Pinpoint the cell where the given text exists, returning its (x, y) midpoint coordinate. 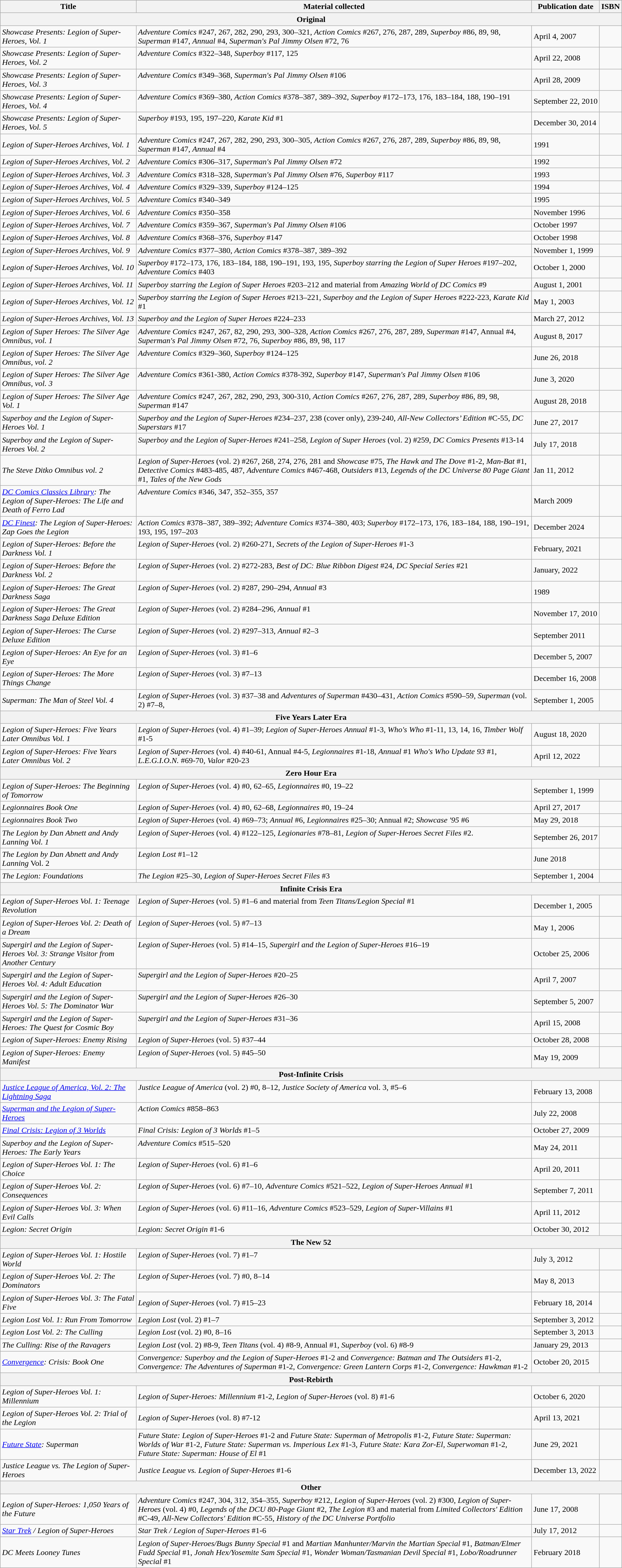
September 1, 1999 (566, 790)
April 27, 2017 (566, 807)
Final Crisis: Legion of 3 Worlds (68, 1130)
Legion of Super Heroes: The Silver Age Omnibus, vol. 1 (68, 336)
Superman: The Man of Steel Vol. 4 (68, 700)
October 28, 2008 (566, 1040)
Adventure Comics #247, 267, 282, 290, 293, 300-310, Action Comics #267, 276, 287, 289, Superboy #86, 89, 98, Superman #147 (334, 401)
Infinite Crisis Era (311, 889)
1991 (566, 144)
Legion of Super-Heroes Archives, Vol. 2 (68, 162)
Legion of Super-Heroes: Before the Darkness Vol. 2 (68, 571)
July 17, 2012 (566, 1531)
The Legion: Foundations (68, 876)
May 24, 2011 (566, 1147)
Legion of Super-Heroes: The Curse Deluxe Edition (68, 635)
September 3, 2013 (566, 1332)
Showcase Presents: Legion of Super-Heroes, Vol. 3 (68, 80)
December 2024 (566, 527)
Legion Lost (vol. 2) #0, 8–16 (334, 1332)
Showcase Presents: Legion of Super-Heroes, Vol. 5 (68, 123)
Superboy starring the Legion of Super Heroes #213–221, Superboy and the Legion of Super Heroes #222-223, Karate Kid #1 (334, 302)
March 2009 (566, 501)
Adventure Comics #346, 347, 352–355, 357 (334, 501)
April 28, 2009 (566, 80)
Legion of Super-Heroes: 1,050 Years of the Future (68, 1509)
Legion: Secret Origin (68, 1230)
Legionnaires Book Two (68, 820)
Supergirl and the Legion of Super-Heroes Vol. 3: Strange Visitor from Another Century (68, 954)
Legion of Super-Heroes Archives, Vol. 7 (68, 225)
January 29, 2013 (566, 1345)
Legion of Super-Heroes (vol. 4) #1–39; Legion of Super-Heroes Annual #1-3, Who's Who #1-11, 13, 14, 16, Timber Wolf #1-5 (334, 734)
Legion of Super-Heroes Vol. 2: Death of a Dream (68, 928)
Legion Lost #1–12 (334, 859)
Legion of Super-Heroes Vol. 2: Trial of the Legion (68, 1418)
Adventure Comics #318–328, Superman's Pal Jimmy Olsen #76, Superboy #117 (334, 174)
Legion of Super-Heroes: The Great Darkness Saga Deluxe Edition (68, 614)
Legion of Super-Heroes (vol. 5) #14–15, Supergirl and the Legion of Super-Heroes #16–19 (334, 954)
Legion of Super-Heroes: Five Years Later Omnibus Vol. 1 (68, 734)
Legion of Super-Heroes (vol. 8) #7-12 (334, 1418)
Justice League of America (vol. 2) #0, 8–12, Justice Society of America vol. 3, #5–6 (334, 1091)
Legion of Super-Heroes (vol. 3) #7–13 (334, 678)
Legion of Super-Heroes (vol. 6) #11–16, Adventure Comics #523–529, Legion of Super-Villains #1 (334, 1212)
Legion of Super-Heroes (vol. 2) #297–313, Annual #2–3 (334, 635)
October 25, 2006 (566, 954)
Superboy starring the Legion of Super Heroes #203–212 and material from Amazing World of DC Comics #9 (334, 285)
October 6, 2020 (566, 1396)
February 13, 2008 (566, 1091)
Legion of Super-Heroes Archives, Vol. 12 (68, 302)
December 30, 2014 (566, 123)
Legion of Super-Heroes: Millennium #1-2, Legion of Super-Heroes (vol. 8) #1-6 (334, 1396)
Supergirl and the Legion of Super-Heroes #31–36 (334, 1023)
Superboy and the Legion of Super-Heroes: The Early Years (68, 1147)
Legion of Super-Heroes Archives, Vol. 1 (68, 144)
Legion of Super-Heroes: Enemy Rising (68, 1040)
Legion of Super-Heroes (vol. 3) #37–38 and Adventures of Superman #430–431, Action Comics #590–59, Superman (vol. 2) #7–8, (334, 700)
The Legion by Dan Abnett and Andy Lanning Vol. 2 (68, 859)
Legion of Super-Heroes Vol. 3: When Evil Calls (68, 1212)
May 8, 2013 (566, 1281)
January, 2022 (566, 571)
April 11, 2012 (566, 1212)
Legion of Super-Heroes (vol. 2) #260-271, Secrets of the Legion of Super-Heroes #1-3 (334, 549)
March 27, 2012 (566, 319)
Adventure Comics #329–360, Superboy #124–125 (334, 358)
Legion of Super-Heroes Archives, Vol. 9 (68, 250)
October 1997 (566, 225)
November 1996 (566, 212)
Legion of Super-Heroes (vol. 4) #0, 62–68, Legionnaires #0, 19–24 (334, 807)
Legion of Super-Heroes (vol. 2) #284–296, Annual #1 (334, 614)
October 1998 (566, 238)
Publication date (566, 7)
The Legion #25–30, Legion of Super-Heroes Secret Files #3 (334, 876)
1993 (566, 174)
Adventure Comics #368–376, Superboy #147 (334, 238)
Legion of Super-Heroes Vol. 3: The Fatal Five (68, 1303)
April 12, 2022 (566, 756)
Supergirl and the Legion of Super-Heroes Vol. 4: Adult Education (68, 980)
April 13, 2021 (566, 1418)
February, 2021 (566, 549)
Justice League vs. The Legion of Super-Heroes (68, 1470)
September 1, 2004 (566, 876)
Adventure Comics #350–358 (334, 212)
Adventure Comics #247, 267, 282, 290, 293, 300–305, Action Comics #267, 276, 287, 289, Superboy #86, 89, 98, Superman #147, Annual #4 (334, 144)
June 29, 2021 (566, 1444)
Legion: Secret Origin #1-6 (334, 1230)
April 20, 2011 (566, 1169)
Adventure Comics #340–349 (334, 199)
September 1, 2005 (566, 700)
Adventure Comics #359–367, Superman's Pal Jimmy Olsen #106 (334, 225)
Superboy and the Legion of Super-Heroes Vol. 1 (68, 422)
The New 52 (311, 1242)
June 2018 (566, 859)
October 27, 2009 (566, 1130)
Legion of Super Heroes: The Silver Age Omnibus, vol. 3 (68, 379)
Adventure Comics #306–317, Superman's Pal Jimmy Olsen #72 (334, 162)
June 3, 2020 (566, 379)
Star Trek / Legion of Super-Heroes (68, 1531)
Legion of Super-Heroes: An Eye for an Eye (68, 657)
August 28, 2018 (566, 401)
September 5, 2007 (566, 1001)
August 1, 2001 (566, 285)
Superboy and the Legion of Super-Heroes #234–237, 238 (cover only), 239-240, All-New Collectors’ Edition #C-55, DC Superstars #17 (334, 422)
May 1, 2003 (566, 302)
Superboy #172–173, 176, 183–184, 188, 190–191, 193, 195, Superboy starring the Legion of Super Heroes #197–202, Adventure Comics #403 (334, 267)
Superboy #193, 195, 197–220, Karate Kid #1 (334, 123)
September 22, 2010 (566, 101)
February 2018 (566, 1552)
April 15, 2008 (566, 1023)
Legion of Super-Heroes (vol. 5) #7–13 (334, 928)
Superboy and the Legion of Super-Heroes Vol. 2 (68, 444)
Supergirl and the Legion of Super-Heroes: The Quest for Cosmic Boy (68, 1023)
Legion Lost Vol. 2: The Culling (68, 1332)
Legion of Super-Heroes (vol. 3) #1–6 (334, 657)
Legion of Super-Heroes Archives, Vol. 3 (68, 174)
Justice League vs. Legion of Super-Heroes #1-6 (334, 1470)
1992 (566, 162)
December 1, 2005 (566, 906)
February 18, 2014 (566, 1303)
Legionnaires Book One (68, 807)
Adventure Comics #349–368, Superman's Pal Jimmy Olsen #106 (334, 80)
Legion of Super-Heroes (vol. 4) #122–125, Legionaries #78–81, Legion of Super-Heroes Secret Files #2. (334, 837)
1995 (566, 199)
Post-Infinite Crisis (311, 1074)
Original (311, 19)
Adventure Comics #361-380, Action Comics #378-392, Superboy #147, Superman's Pal Jimmy Olsen #106 (334, 379)
DC Meets Looney Tunes (68, 1552)
May 29, 2018 (566, 820)
Legion of Super-Heroes: The Great Darkness Saga (68, 592)
December 16, 2008 (566, 678)
Adventure Comics #369–380, Action Comics #378–387, 389–392, Superboy #172–173, 176, 183–184, 188, 190–191 (334, 101)
1994 (566, 187)
July 3, 2012 (566, 1259)
December 5, 2007 (566, 657)
Legion of Super-Heroes: Enemy Manifest (68, 1057)
Legion of Super-Heroes Archives, Vol. 11 (68, 285)
Legion Lost Vol. 1: Run From Tomorrow (68, 1320)
Legion of Super-Heroes Archives, Vol. 10 (68, 267)
Legion of Super-Heroes (vol. 5) #45–50 (334, 1057)
Legion of Super-Heroes Archives, Vol. 13 (68, 319)
Legion of Super-Heroes (vol. 7) #1–7 (334, 1259)
July 22, 2008 (566, 1113)
Legion of Super Heroes: The Silver Age Vol. 1 (68, 401)
September 7, 2011 (566, 1191)
Showcase Presents: Legion of Super-Heroes, Vol. 2 (68, 58)
Adventure Comics #322–348, Superboy #117, 125 (334, 58)
September 2011 (566, 635)
October 1, 2000 (566, 267)
The Legion by Dan Abnett and Andy Lanning Vol. 1 (68, 837)
April 22, 2008 (566, 58)
Other (311, 1488)
Legion of Super-Heroes (vol. 4) #69–73; Annual #6, Legionnaires #25–30; Annual #2; Showcase '95 #6 (334, 820)
Legion of Super-Heroes (vol. 4) #0, 62–65, Legionnaires #0, 19–22 (334, 790)
December 13, 2022 (566, 1470)
November 17, 2010 (566, 614)
Legion of Super-Heroes Archives, Vol. 6 (68, 212)
Legion of Super-Heroes (vol. 6) #1–6 (334, 1169)
Title (68, 7)
May 19, 2009 (566, 1057)
Supergirl and the Legion of Super-Heroes Vol. 5: The Dominator War (68, 1001)
Legion of Super-Heroes (vol. 7) #0, 8–14 (334, 1281)
DC Comics Classics Library: The Legion of Super-Heroes: The Life and Death of Ferro Lad (68, 501)
Legion of Super-Heroes Vol. 1: Teenage Revolution (68, 906)
Legion of Super Heroes: The Silver Age Omnibus, vol. 2 (68, 358)
Showcase Presents: Legion of Super-Heroes, Vol. 1 (68, 37)
Legion of Super-Heroes Archives, Vol. 8 (68, 238)
Action Comics #858–863 (334, 1113)
October 20, 2015 (566, 1362)
Superboy and the Legion of Super-Heroes #241–258, Legion of Super Heroes (vol. 2) #259, DC Comics Presents #13-14 (334, 444)
DC Finest: The Legion of Super-Heroes: Zap Goes the Legion (68, 527)
1989 (566, 592)
Legion of Super-Heroes Vol. 1: Millennium (68, 1396)
Superman and the Legion of Super-Heroes (68, 1113)
April 4, 2007 (566, 37)
The Culling: Rise of the Ravagers (68, 1345)
Legion of Super-Heroes Archives, Vol. 5 (68, 199)
Showcase Presents: Legion of Super-Heroes, Vol. 4 (68, 101)
June 27, 2017 (566, 422)
Adventure Comics #329–339, Superboy #124–125 (334, 187)
Legion of Super-Heroes Archives, Vol. 4 (68, 187)
Action Comics #378–387, 389–392; Adventure Comics #374–380, 403; Superboy #172–173, 176, 183–184, 188, 190–191, 193, 195, 197–203 (334, 527)
Legion of Super-Heroes Vol. 1: The Choice (68, 1169)
August 18, 2020 (566, 734)
Legion of Super-Heroes Vol. 1: Hostile World (68, 1259)
Legion of Super-Heroes (vol. 6) #7–10, Adventure Comics #521–522, Legion of Super-Heroes Annual #1 (334, 1191)
June 26, 2018 (566, 358)
Final Crisis: Legion of 3 Worlds #1–5 (334, 1130)
Legion of Super-Heroes Vol. 2: Consequences (68, 1191)
July 17, 2018 (566, 444)
Supergirl and the Legion of Super-Heroes #20–25 (334, 980)
Future State: Superman (68, 1444)
Legion of Super-Heroes: The Beginning of Tomorrow (68, 790)
Five Years Later Era (311, 717)
Jan 11, 2012 (566, 470)
Legion of Super-Heroes: Before the Darkness Vol. 1 (68, 549)
Legion of Super-Heroes: Five Years Later Omnibus Vol. 2 (68, 756)
Legion Lost (vol. 2) #1–7 (334, 1320)
Legion Lost (vol. 2) #8-9, Teen Titans (vol. 4) #8-9, Annual #1, Superboy (vol. 6) #8-9 (334, 1345)
ISBN (611, 7)
Adventure Comics #515–520 (334, 1147)
September 26, 2017 (566, 837)
Supergirl and the Legion of Super-Heroes #26–30 (334, 1001)
June 17, 2008 (566, 1509)
Material collected (334, 7)
Legion of Super-Heroes (vol. 2) #287, 290–294, Annual #3 (334, 592)
Legion of Super-Heroes (vol. 4) #40-61, Annual #4-5, Legionnaires #1-18, Annual #1 Who's Who Update 93 #1, L.E.G.I.O.N. #69-70, Valor #20-23 (334, 756)
Superboy and the Legion of Super Heroes #224–233 (334, 319)
Post-Rebirth (311, 1379)
April 7, 2007 (566, 980)
The Steve Ditko Omnibus vol. 2 (68, 470)
Legion of Super-Heroes: The More Things Change (68, 678)
November 1, 1999 (566, 250)
Legion of Super-Heroes (vol. 5) #1–6 and material from Teen Titans/Legion Special #1 (334, 906)
Zero Hour Era (311, 773)
Legion of Super-Heroes Vol. 2: The Dominators (68, 1281)
Adventure Comics #377–380, Action Comics #378–387, 389–392 (334, 250)
Star Trek / Legion of Super-Heroes #1-6 (334, 1531)
September 3, 2012 (566, 1320)
Justice League of America, Vol. 2: The Lightning Saga (68, 1091)
May 1, 2006 (566, 928)
August 8, 2017 (566, 336)
Legion of Super-Heroes (vol. 2) #272-283, Best of DC: Blue Ribbon Digest #24, DC Special Series #21 (334, 571)
Legion of Super-Heroes (vol. 5) #37–44 (334, 1040)
Convergence: Crisis: Book One (68, 1362)
Legion of Super-Heroes (vol. 7) #15–23 (334, 1303)
October 30, 2012 (566, 1230)
